Identify which cell holds the provided text, then report its [x, y] central coordinate. 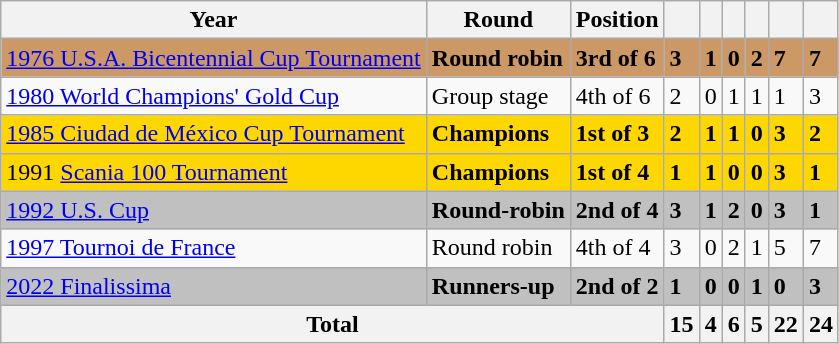
1st of 4 [617, 172]
22 [786, 324]
2nd of 4 [617, 210]
Round-robin [498, 210]
4th of 4 [617, 248]
1997 Tournoi de France [214, 248]
1976 U.S.A. Bicentennial Cup Tournament [214, 58]
1991 Scania 100 Tournament [214, 172]
6 [734, 324]
1985 Ciudad de México Cup Tournament [214, 134]
1992 U.S. Cup [214, 210]
1st of 3 [617, 134]
15 [682, 324]
4th of 6 [617, 96]
1980 World Champions' Gold Cup [214, 96]
Year [214, 20]
Position [617, 20]
3rd of 6 [617, 58]
Runners-up [498, 286]
4 [710, 324]
2nd of 2 [617, 286]
Round [498, 20]
Group stage [498, 96]
2022 Finalissima [214, 286]
24 [820, 324]
Total [332, 324]
